Identify which cell holds the provided text, then report its (X, Y) central coordinate. 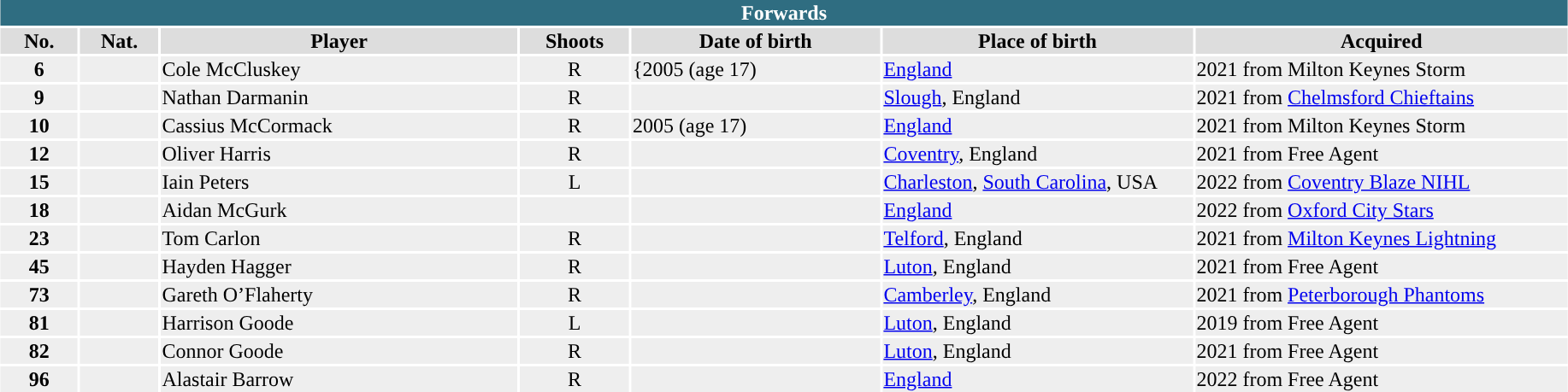
2022 from Oxford City Stars (1382, 210)
2021 from Chelmsford Chieftains (1382, 97)
Gareth O’Flaherty (339, 295)
81 (39, 323)
Telford, England (1038, 238)
2005 (age 17) (755, 126)
Shoots (575, 41)
Oliver Harris (339, 154)
Iain Peters (339, 182)
Alastair Barrow (339, 379)
Nathan Darmanin (339, 97)
23 (39, 238)
Acquired (1382, 41)
6 (39, 69)
96 (39, 379)
15 (39, 182)
Connor Goode (339, 351)
Forwards (783, 13)
{2005 (age 17) (755, 69)
Tom Carlon (339, 238)
2019 from Free Agent (1382, 323)
Nat. (120, 41)
18 (39, 210)
10 (39, 126)
Cassius McCormack (339, 126)
Aidan McGurk (339, 210)
Coventry, England (1038, 154)
2021 from Milton Keynes Lightning (1382, 238)
No. (39, 41)
Slough, England (1038, 97)
Charleston, South Carolina, USA (1038, 182)
73 (39, 295)
Cole McCluskey (339, 69)
Hayden Hagger (339, 266)
Harrison Goode (339, 323)
Date of birth (755, 41)
2021 from Peterborough Phantoms (1382, 295)
45 (39, 266)
2022 from Free Agent (1382, 379)
9 (39, 97)
82 (39, 351)
2022 from Coventry Blaze NIHL (1382, 182)
Camberley, England (1038, 295)
Player (339, 41)
Place of birth (1038, 41)
12 (39, 154)
